Return the [x, y] coordinate for the center point of the cell that contains the specified text.  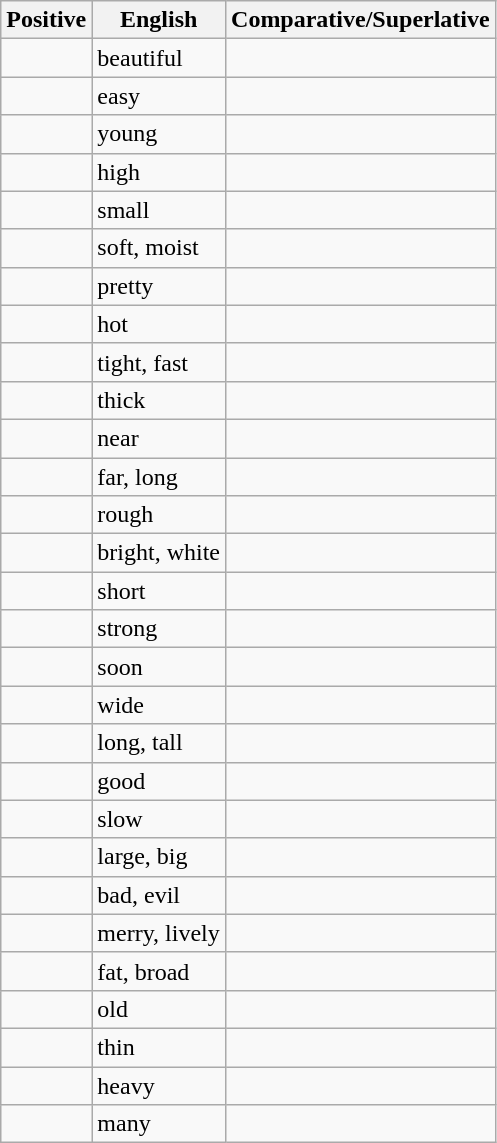
beautiful [159, 58]
heavy [159, 1085]
good [159, 781]
tight, fast [159, 362]
soon [159, 667]
fat, broad [159, 971]
easy [159, 96]
thin [159, 1047]
bad, evil [159, 895]
many [159, 1124]
Positive [46, 20]
merry, lively [159, 933]
old [159, 1009]
pretty [159, 286]
short [159, 591]
small [159, 210]
bright, white [159, 553]
near [159, 438]
rough [159, 515]
wide [159, 705]
far, long [159, 477]
strong [159, 629]
thick [159, 400]
soft, moist [159, 248]
hot [159, 324]
English [159, 20]
Comparative/Superlative [361, 20]
slow [159, 819]
high [159, 172]
long, tall [159, 743]
young [159, 134]
large, big [159, 857]
